Capture the cell that displays the provided text and extract its [X, Y] central coordinate. 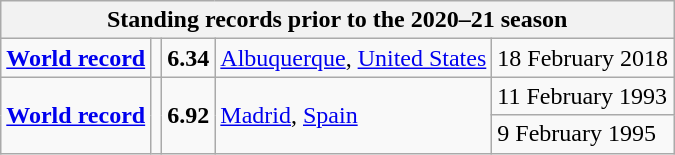
Madrid, Spain [354, 115]
Standing records prior to the 2020–21 season [338, 20]
Albuquerque, United States [354, 58]
18 February 2018 [583, 58]
9 February 1995 [583, 134]
6.34 [188, 58]
6.92 [188, 115]
11 February 1993 [583, 96]
